For the text-containing cell, return its midpoint in [X, Y] coordinate format. 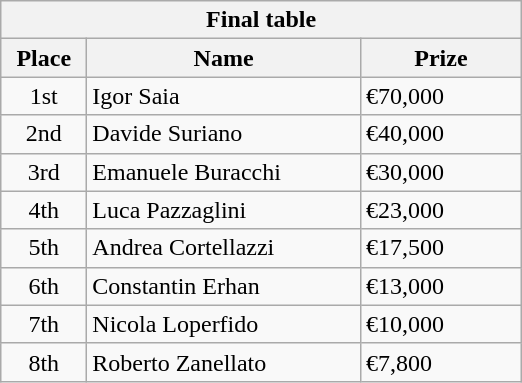
€17,500 [440, 248]
Constantin Erhan [224, 286]
€7,800 [440, 362]
€23,000 [440, 210]
Emanuele Buracchi [224, 172]
Final table [262, 20]
Prize [440, 58]
7th [44, 324]
Roberto Zanellato [224, 362]
3rd [44, 172]
€70,000 [440, 96]
€10,000 [440, 324]
€40,000 [440, 134]
Place [44, 58]
1st [44, 96]
4th [44, 210]
Davide Suriano [224, 134]
6th [44, 286]
Andrea Cortellazzi [224, 248]
Luca Pazzaglini [224, 210]
€13,000 [440, 286]
2nd [44, 134]
8th [44, 362]
Nicola Loperfido [224, 324]
€30,000 [440, 172]
Name [224, 58]
Igor Saia [224, 96]
5th [44, 248]
